Find where the given text appears and provide that cell's center as (X, Y) coordinate. 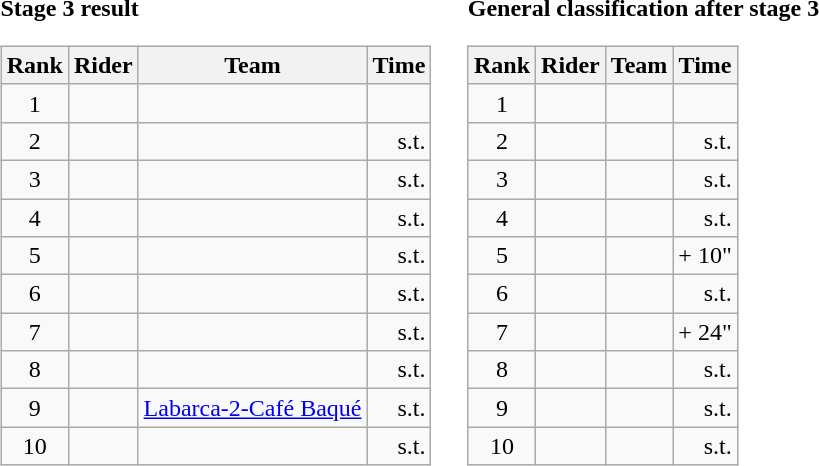
Labarca-2-Café Baqué (252, 408)
+ 24" (705, 332)
+ 10" (705, 256)
